Identify which cell holds the provided text, then report its [X, Y] central coordinate. 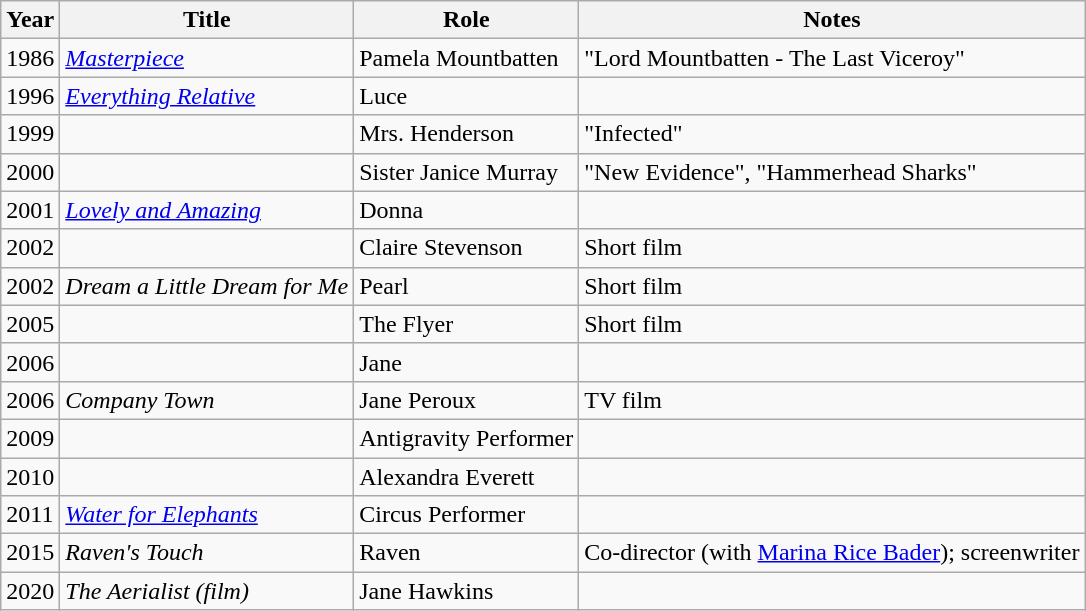
Notes [832, 20]
2001 [30, 210]
Everything Relative [207, 96]
2000 [30, 172]
1996 [30, 96]
Company Town [207, 400]
1986 [30, 58]
Role [466, 20]
2005 [30, 324]
2010 [30, 477]
Claire Stevenson [466, 248]
Jane [466, 362]
1999 [30, 134]
TV film [832, 400]
"New Evidence", "Hammerhead Sharks" [832, 172]
Jane Hawkins [466, 591]
"Infected" [832, 134]
2011 [30, 515]
Lovely and Amazing [207, 210]
The Aerialist (film) [207, 591]
Title [207, 20]
Antigravity Performer [466, 438]
"Lord Mountbatten - The Last Viceroy" [832, 58]
Alexandra Everett [466, 477]
Co-director (with Marina Rice Bader); screenwriter [832, 553]
Mrs. Henderson [466, 134]
Pamela Mountbatten [466, 58]
Year [30, 20]
Dream a Little Dream for Me [207, 286]
Raven [466, 553]
Jane Peroux [466, 400]
Water for Elephants [207, 515]
Masterpiece [207, 58]
2015 [30, 553]
Circus Performer [466, 515]
The Flyer [466, 324]
Luce [466, 96]
Donna [466, 210]
Raven's Touch [207, 553]
2009 [30, 438]
2020 [30, 591]
Pearl [466, 286]
Sister Janice Murray [466, 172]
